Find where the given text appears and provide that cell's center as (X, Y) coordinate. 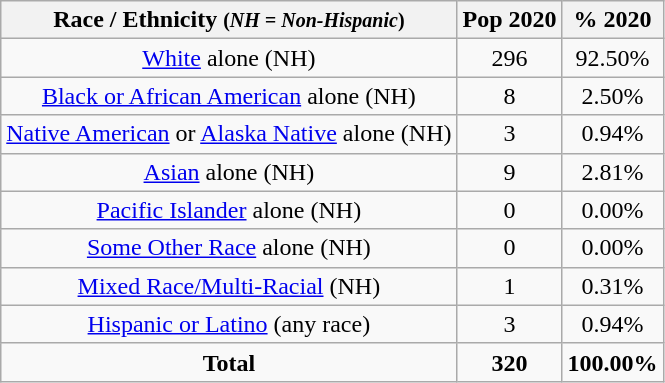
9 (510, 172)
Hispanic or Latino (any race) (229, 324)
Race / Ethnicity (NH = Non-Hispanic) (229, 20)
Some Other Race alone (NH) (229, 248)
Black or African American alone (NH) (229, 96)
0.31% (612, 286)
92.50% (612, 58)
296 (510, 58)
1 (510, 286)
320 (510, 362)
Total (229, 362)
Pacific Islander alone (NH) (229, 210)
Mixed Race/Multi-Racial (NH) (229, 286)
Native American or Alaska Native alone (NH) (229, 134)
White alone (NH) (229, 58)
2.50% (612, 96)
100.00% (612, 362)
2.81% (612, 172)
% 2020 (612, 20)
8 (510, 96)
Pop 2020 (510, 20)
Asian alone (NH) (229, 172)
